From the cell containing the given text, extract its center point as [x, y] coordinate. 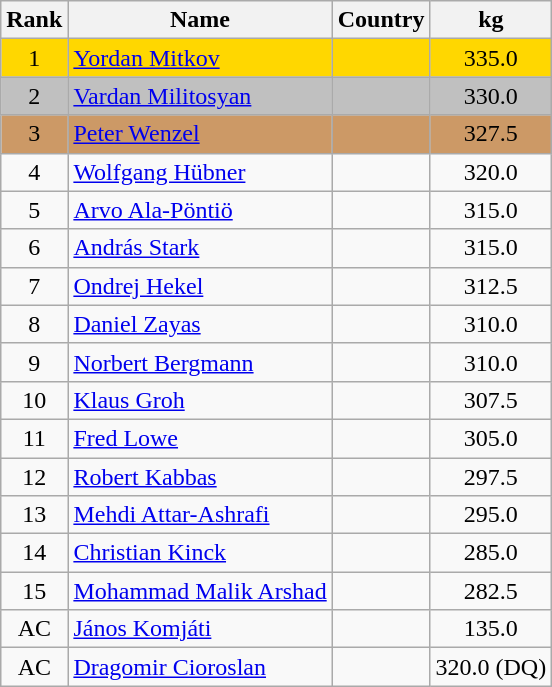
305.0 [491, 438]
7 [34, 286]
Mehdi Attar-Ashrafi [200, 515]
Ondrej Hekel [200, 286]
13 [34, 515]
335.0 [491, 58]
307.5 [491, 400]
Country [381, 20]
4 [34, 172]
2 [34, 96]
312.5 [491, 286]
kg [491, 20]
Yordan Mitkov [200, 58]
Wolfgang Hübner [200, 172]
Norbert Bergmann [200, 362]
5 [34, 210]
330.0 [491, 96]
Christian Kinck [200, 553]
297.5 [491, 477]
8 [34, 324]
Mohammad Malik Arshad [200, 591]
András Stark [200, 248]
15 [34, 591]
Robert Kabbas [200, 477]
10 [34, 400]
135.0 [491, 629]
Arvo Ala-Pöntiö [200, 210]
János Komjáti [200, 629]
Vardan Militosyan [200, 96]
Klaus Groh [200, 400]
14 [34, 553]
6 [34, 248]
11 [34, 438]
3 [34, 134]
327.5 [491, 134]
1 [34, 58]
Peter Wenzel [200, 134]
Fred Lowe [200, 438]
320.0 (DQ) [491, 667]
320.0 [491, 172]
12 [34, 477]
Rank [34, 20]
295.0 [491, 515]
282.5 [491, 591]
285.0 [491, 553]
Name [200, 20]
9 [34, 362]
Dragomir Cioroslan [200, 667]
Daniel Zayas [200, 324]
